Detect which cell encompasses the target text, then output its [x, y] center coordinate. 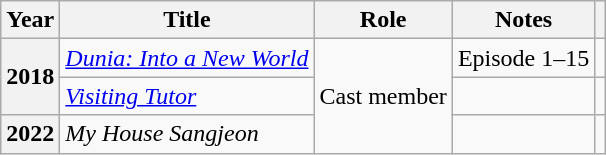
Title [187, 20]
2018 [30, 77]
My House Sangjeon [187, 134]
Dunia: Into a New World [187, 58]
Notes [523, 20]
Year [30, 20]
2022 [30, 134]
Role [383, 20]
Episode 1–15 [523, 58]
Cast member [383, 96]
Visiting Tutor [187, 96]
